Locate the cell with the specified text and output its (X, Y) center coordinate. 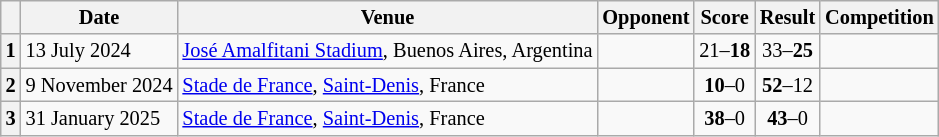
Venue (388, 17)
33–25 (788, 51)
9 November 2024 (100, 85)
José Amalfitani Stadium, Buenos Aires, Argentina (388, 51)
2 (11, 85)
Date (100, 17)
43–0 (788, 118)
Opponent (646, 17)
38–0 (724, 118)
31 January 2025 (100, 118)
52–12 (788, 85)
Competition (879, 17)
10–0 (724, 85)
Score (724, 17)
21–18 (724, 51)
Result (788, 17)
3 (11, 118)
13 July 2024 (100, 51)
1 (11, 51)
